Pinpoint the cell where the given text exists, returning its [x, y] midpoint coordinate. 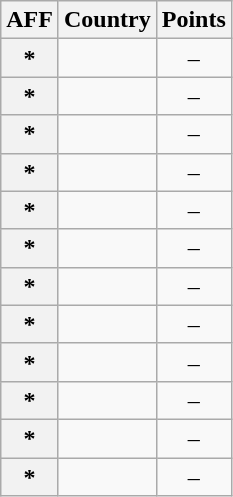
Points [194, 20]
Country [107, 20]
AFF [30, 20]
